Detect which cell encompasses the target text, then output its (x, y) center coordinate. 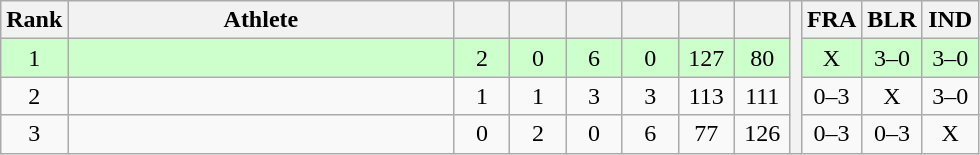
113 (706, 96)
77 (706, 134)
111 (762, 96)
IND (950, 20)
BLR (892, 20)
Athlete (261, 20)
FRA (831, 20)
127 (706, 58)
Rank (34, 20)
126 (762, 134)
80 (762, 58)
